Scan for the cell matching the given text and deliver its [X, Y] coordinate at center. 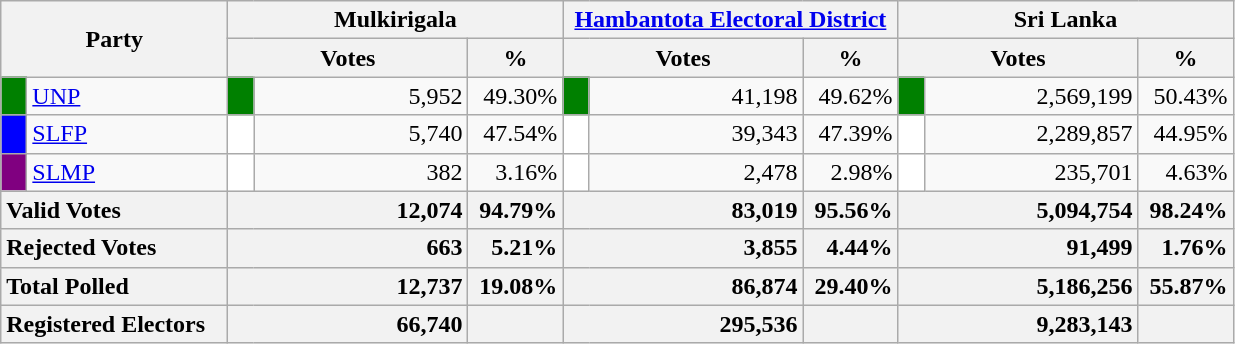
Total Polled [114, 286]
3,855 [683, 248]
2.98% [850, 172]
SLMP [128, 172]
5,094,754 [1018, 210]
9,283,143 [1018, 324]
5,740 [361, 134]
5,186,256 [1018, 286]
4.63% [1186, 172]
47.39% [850, 134]
12,737 [348, 286]
Rejected Votes [114, 248]
91,499 [1018, 248]
94.79% [516, 210]
50.43% [1186, 96]
55.87% [1186, 286]
49.30% [516, 96]
5.21% [516, 248]
98.24% [1186, 210]
49.62% [850, 96]
95.56% [850, 210]
47.54% [516, 134]
UNP [128, 96]
235,701 [1031, 172]
SLFP [128, 134]
Valid Votes [114, 210]
3.16% [516, 172]
663 [348, 248]
Registered Electors [114, 324]
2,289,857 [1031, 134]
12,074 [348, 210]
2,569,199 [1031, 96]
295,536 [683, 324]
86,874 [683, 286]
Sri Lanka [1066, 20]
1.76% [1186, 248]
19.08% [516, 286]
4.44% [850, 248]
Party [114, 39]
Hambantota Electoral District [730, 20]
5,952 [361, 96]
83,019 [683, 210]
44.95% [1186, 134]
39,343 [696, 134]
66,740 [348, 324]
41,198 [696, 96]
Mulkirigala [396, 20]
382 [361, 172]
2,478 [696, 172]
29.40% [850, 286]
